Return the (x, y) coordinate for the center point of the cell that contains the specified text.  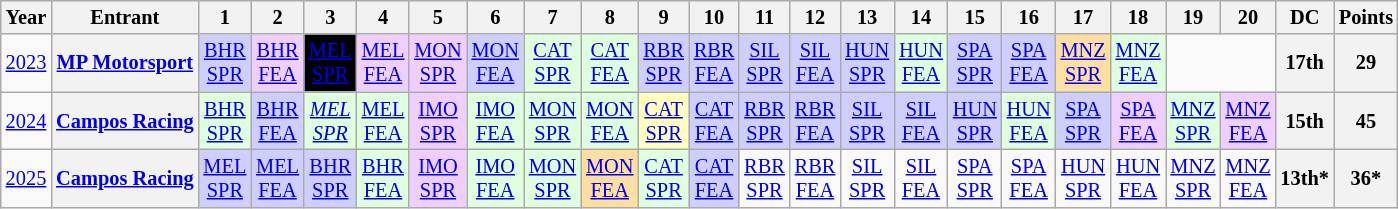
17th (1304, 63)
2025 (26, 178)
Entrant (124, 17)
12 (815, 17)
1 (224, 17)
18 (1138, 17)
8 (610, 17)
2024 (26, 121)
10 (714, 17)
20 (1248, 17)
5 (438, 17)
15 (975, 17)
2023 (26, 63)
15th (1304, 121)
17 (1084, 17)
11 (764, 17)
29 (1366, 63)
6 (496, 17)
45 (1366, 121)
16 (1029, 17)
Points (1366, 17)
MP Motorsport (124, 63)
36* (1366, 178)
13 (867, 17)
9 (663, 17)
13th* (1304, 178)
14 (921, 17)
3 (330, 17)
7 (552, 17)
Year (26, 17)
4 (384, 17)
2 (278, 17)
19 (1194, 17)
DC (1304, 17)
